Scan for the cell matching the given text and deliver its (X, Y) coordinate at center. 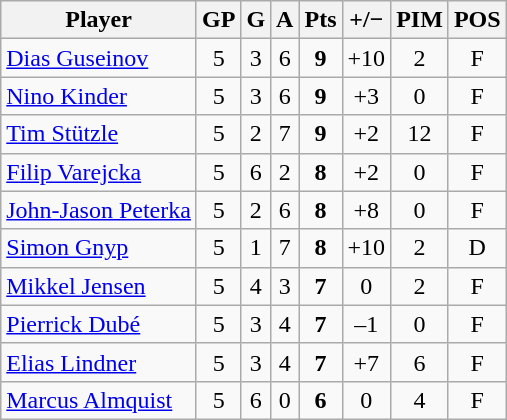
Simon Gnyp (99, 248)
POS (477, 20)
Nino Kinder (99, 96)
Pierrick Dubé (99, 324)
Marcus Almquist (99, 400)
Tim Stützle (99, 134)
1 (256, 248)
12 (420, 134)
+8 (366, 210)
GP (218, 20)
+3 (366, 96)
Dias Guseinov (99, 58)
G (256, 20)
D (477, 248)
Filip Varejcka (99, 172)
Player (99, 20)
John-Jason Peterka (99, 210)
+/− (366, 20)
Pts (320, 20)
+7 (366, 362)
–1 (366, 324)
A (285, 20)
PIM (420, 20)
Mikkel Jensen (99, 286)
Elias Lindner (99, 362)
